Search for the cell housing the specified text and yield its [X, Y] center coordinate. 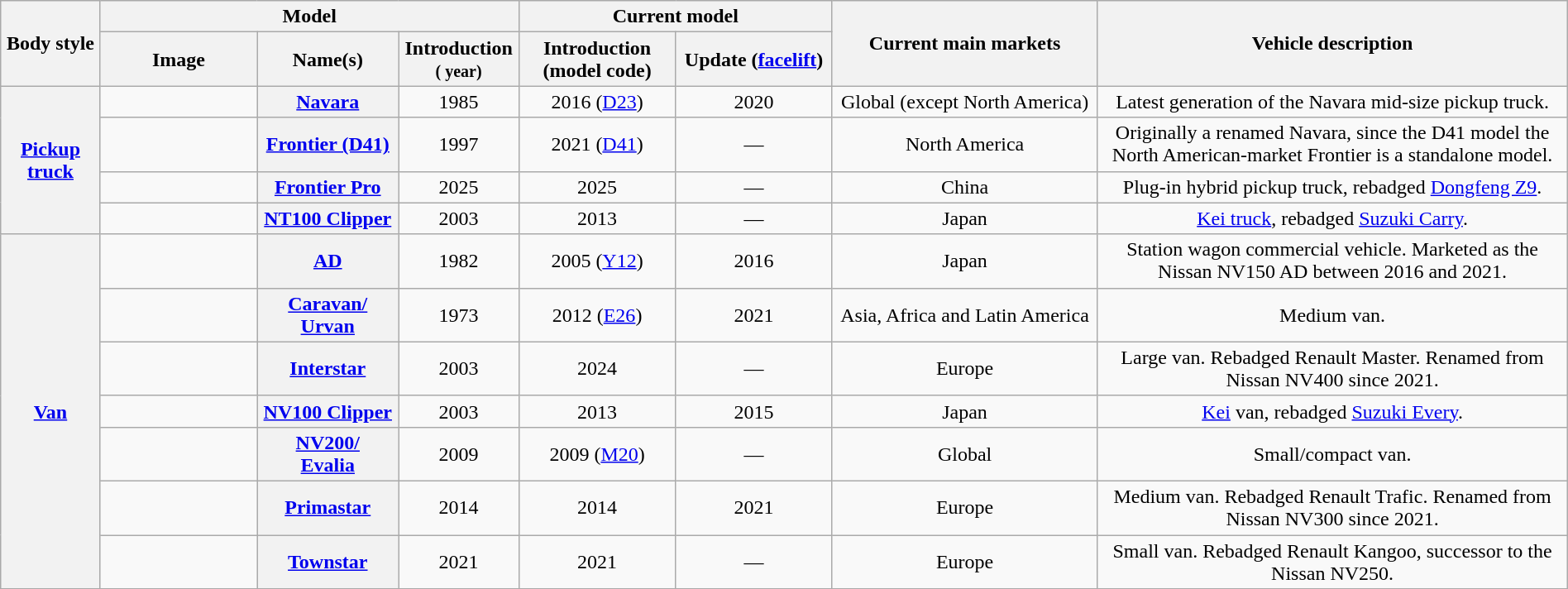
Originally a renamed Navara, since the D41 model the North American-market Frontier is a standalone model. [1332, 144]
2015 [754, 411]
NV100 Clipper [327, 411]
AD [327, 261]
Frontier Pro [327, 187]
Introduction (model code) [597, 60]
2024 [597, 369]
Frontier (D41) [327, 144]
Small van. Rebadged Renault Kangoo, successor to the Nissan NV250. [1332, 561]
Image [179, 60]
North America [964, 144]
2020 [754, 102]
Global (except North America) [964, 102]
NT100 Clipper [327, 218]
2005 (Y12) [597, 261]
1985 [458, 102]
Small/compact van. [1332, 453]
Current model [675, 17]
Kei truck, rebadged Suzuki Carry. [1332, 218]
1973 [458, 314]
Update (facelift) [754, 60]
Global [964, 453]
Name(s) [327, 60]
Medium van. Rebadged Renault Trafic. Renamed from Nissan NV300 since 2021. [1332, 508]
Primastar [327, 508]
2012 (E26) [597, 314]
Van [50, 411]
China [964, 187]
Current main markets [964, 43]
NV200/Evalia [327, 453]
1982 [458, 261]
2021 (D41) [597, 144]
2016 [754, 261]
Latest generation of the Navara mid-size pickup truck. [1332, 102]
Townstar [327, 561]
Plug-in hybrid pickup truck, rebadged Dongfeng Z9. [1332, 187]
Large van. Rebadged Renault Master. Renamed from Nissan NV400 since 2021. [1332, 369]
Vehicle description [1332, 43]
Medium van. [1332, 314]
Body style [50, 43]
Interstar [327, 369]
2016 (D23) [597, 102]
2009 (M20) [597, 453]
Introduction( year) [458, 60]
Pickuptruck [50, 160]
Model [309, 17]
1997 [458, 144]
Navara [327, 102]
2009 [458, 453]
Station wagon commercial vehicle. Marketed as the Nissan NV150 AD between 2016 and 2021. [1332, 261]
Kei van, rebadged Suzuki Every. [1332, 411]
Caravan/Urvan [327, 314]
Asia, Africa and Latin America [964, 314]
